Determine the (X, Y) coordinate at the center of the cell enclosing the given text.  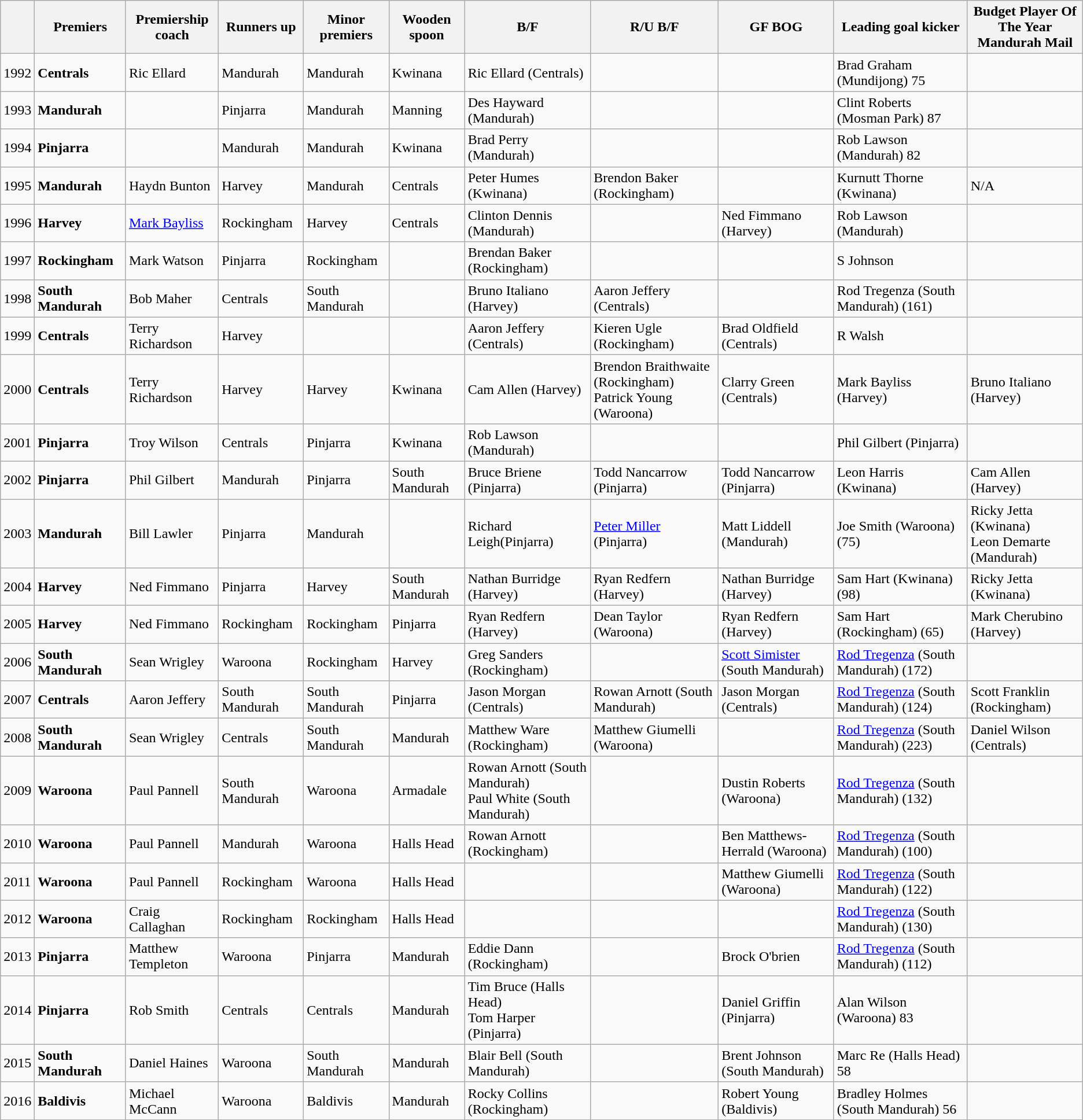
Runners up (261, 27)
Armadale (427, 790)
Troy Wilson (172, 442)
Daniel Wilson (Centrals) (1025, 737)
Haydn Bunton (172, 185)
Sam Hart (Kwinana) (98) (900, 587)
Brad Oldfield (Centrals) (776, 336)
Rob Lawson (Mandurah) 82 (900, 148)
Manning (427, 110)
Rocky Collins (Rockingham) (528, 1100)
Rowan Arnott (South Mandurah)Paul White (South Mandurah) (528, 790)
2005 (17, 625)
Clarry Green (Centrals) (776, 389)
Blair Bell (South Mandurah) (528, 1063)
Bill Lawler (172, 533)
Scott Franklin (Rockingham) (1025, 700)
2016 (17, 1100)
Marc Re (Halls Head) 58 (900, 1063)
1999 (17, 336)
N/A (1025, 185)
GF BOG (776, 27)
Joe Smith (Waroona) (75) (900, 533)
Rod Tregenza (South Mandurah) (223) (900, 737)
Rowan Arnott (South Mandurah) (655, 700)
Matthew Templeton (172, 957)
Mark Bayliss (172, 223)
Eddie Dann (Rockingham) (528, 957)
Rowan Arnott (Rockingham) (528, 843)
2010 (17, 843)
2008 (17, 737)
2009 (17, 790)
Brock O'brien (776, 957)
Brendan Baker (Rockingham) (528, 260)
Rob Smith (172, 1010)
Leading goal kicker (900, 27)
Phil Gilbert (172, 480)
Ricky Jetta (Kwinana) (1025, 587)
Rod Tregenza (South Mandurah) (100) (900, 843)
Tim Bruce (Halls Head)Tom Harper (Pinjarra) (528, 1010)
Mark Watson (172, 260)
Des Hayward (Mandurah) (528, 110)
Wooden spoon (427, 27)
Peter Miller (Pinjarra) (655, 533)
Minor premiers (346, 27)
1995 (17, 185)
Ric Ellard (172, 73)
Bradley Holmes (South Mandurah) 56 (900, 1100)
2011 (17, 882)
2000 (17, 389)
Ned Fimmano (Harvey) (776, 223)
Rod Tregenza (South Mandurah) (112) (900, 957)
Michael McCann (172, 1100)
Scott Simister (South Mandurah) (776, 662)
Budget Player Of The YearMandurah Mail (1025, 27)
Ben Matthews-Herrald (Waroona) (776, 843)
Brent Johnson (South Mandurah) (776, 1063)
Daniel Haines (172, 1063)
Ricky Jetta (Kwinana)Leon Demarte (Mandurah) (1025, 533)
2001 (17, 442)
Aaron Jeffery (172, 700)
2007 (17, 700)
2013 (17, 957)
1997 (17, 260)
Kieren Ugle (Rockingham) (655, 336)
Premiership coach (172, 27)
B/F (528, 27)
Daniel Griffin (Pinjarra) (776, 1010)
Bob Maher (172, 299)
1998 (17, 299)
Brad Perry (Mandurah) (528, 148)
Premiers (80, 27)
Ric Ellard (Centrals) (528, 73)
S Johnson (900, 260)
Dustin Roberts (Waroona) (776, 790)
Rod Tregenza (South Mandurah) (172) (900, 662)
Alan Wilson (Waroona) 83 (900, 1010)
Matt Liddell (Mandurah) (776, 533)
Phil Gilbert (Pinjarra) (900, 442)
Craig Callaghan (172, 919)
1993 (17, 110)
Leon Harris (Kwinana) (900, 480)
Rod Tregenza (South Mandurah) (122) (900, 882)
2012 (17, 919)
Matthew Ware (Rockingham) (528, 737)
Rod Tregenza (South Mandurah) (130) (900, 919)
Brendon Braithwaite (Rockingham)Patrick Young (Waroona) (655, 389)
Clint Roberts (Mosman Park) 87 (900, 110)
Brad Graham (Mundijong) 75 (900, 73)
2003 (17, 533)
1992 (17, 73)
Rod Tregenza (South Mandurah) (161) (900, 299)
1994 (17, 148)
Peter Humes (Kwinana) (528, 185)
2006 (17, 662)
2015 (17, 1063)
Clinton Dennis (Mandurah) (528, 223)
Dean Taylor (Waroona) (655, 625)
2004 (17, 587)
Rod Tregenza (South Mandurah) (124) (900, 700)
Brendon Baker (Rockingham) (655, 185)
Sam Hart (Rockingham) (65) (900, 625)
Greg Sanders (Rockingham) (528, 662)
Robert Young (Baldivis) (776, 1100)
2014 (17, 1010)
R/U B/F (655, 27)
Mark Cherubino (Harvey) (1025, 625)
Kurnutt Thorne (Kwinana) (900, 185)
Rod Tregenza (South Mandurah) (132) (900, 790)
2002 (17, 480)
1996 (17, 223)
Bruce Briene (Pinjarra) (528, 480)
Richard Leigh(Pinjarra) (528, 533)
Mark Bayliss (Harvey) (900, 389)
R Walsh (900, 336)
